Output the [X, Y] coordinate of the center of the cell containing the given text.  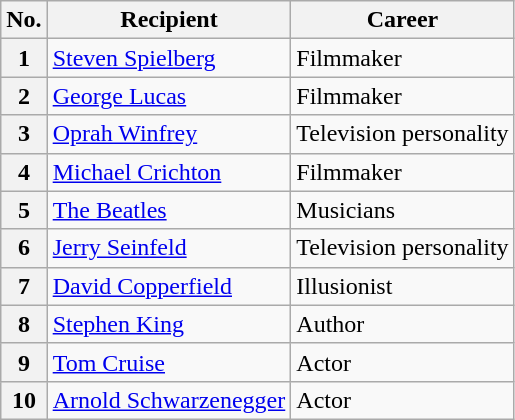
Oprah Winfrey [169, 134]
The Beatles [169, 210]
4 [24, 172]
Jerry Seinfeld [169, 248]
Michael Crichton [169, 172]
George Lucas [169, 96]
1 [24, 58]
7 [24, 286]
Tom Cruise [169, 362]
Career [402, 20]
5 [24, 210]
David Copperfield [169, 286]
Recipient [169, 20]
6 [24, 248]
Illusionist [402, 286]
2 [24, 96]
3 [24, 134]
No. [24, 20]
Author [402, 324]
Musicians [402, 210]
10 [24, 400]
Steven Spielberg [169, 58]
9 [24, 362]
Arnold Schwarzenegger [169, 400]
8 [24, 324]
Stephen King [169, 324]
